Provide the (X, Y) coordinate of the cell's center where the given text is located.  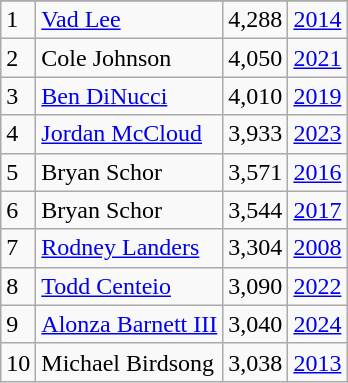
2024 (318, 324)
Rodney Landers (130, 248)
3,544 (256, 210)
3 (18, 96)
3,090 (256, 286)
9 (18, 324)
2008 (318, 248)
10 (18, 362)
2014 (318, 20)
5 (18, 172)
3,040 (256, 324)
4,050 (256, 58)
3,304 (256, 248)
Jordan McCloud (130, 134)
6 (18, 210)
2013 (318, 362)
2017 (318, 210)
4 (18, 134)
8 (18, 286)
1 (18, 20)
Cole Johnson (130, 58)
3,571 (256, 172)
Michael Birdsong (130, 362)
Ben DiNucci (130, 96)
2 (18, 58)
2022 (318, 286)
2021 (318, 58)
2023 (318, 134)
4,010 (256, 96)
3,933 (256, 134)
2016 (318, 172)
7 (18, 248)
Vad Lee (130, 20)
Todd Centeio (130, 286)
2019 (318, 96)
3,038 (256, 362)
4,288 (256, 20)
Alonza Barnett III (130, 324)
